Identify which cell holds the provided text, then report its (x, y) central coordinate. 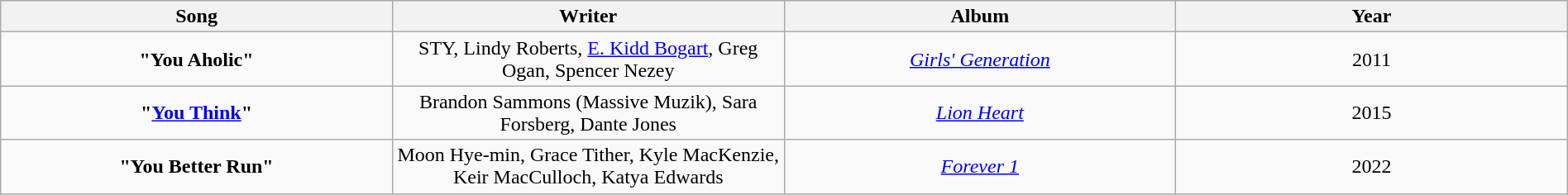
Song (197, 17)
Girls' Generation (980, 59)
2022 (1372, 167)
Brandon Sammons (Massive Muzik), Sara Forsberg, Dante Jones (588, 112)
Year (1372, 17)
Moon Hye-min, Grace Tither, Kyle MacKenzie, Keir MacCulloch, Katya Edwards (588, 167)
"You Better Run" (197, 167)
Forever 1 (980, 167)
Lion Heart (980, 112)
"You Think" (197, 112)
2015 (1372, 112)
STY, Lindy Roberts, E. Kidd Bogart, Greg Ogan, Spencer Nezey (588, 59)
Album (980, 17)
2011 (1372, 59)
"You Aholic" (197, 59)
Writer (588, 17)
